Find where the given text appears and provide that cell's center as (X, Y) coordinate. 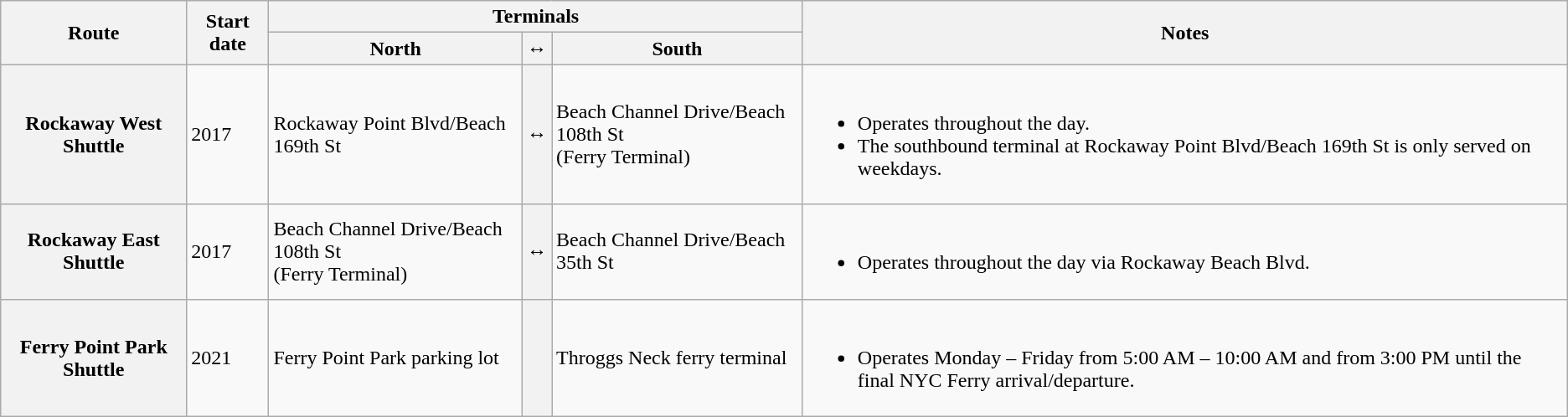
Throggs Neck ferry terminal (678, 358)
Beach Channel Drive/Beach 35th St (678, 251)
Start date (228, 33)
Operates throughout the day.The southbound terminal at Rockaway Point Blvd/Beach 169th St is only served on weekdays. (1184, 134)
Ferry Point Park Shuttle (94, 358)
Rockaway East Shuttle (94, 251)
Operates throughout the day via Rockaway Beach Blvd. (1184, 251)
Route (94, 33)
Ferry Point Park parking lot (395, 358)
Rockaway Point Blvd/Beach 169th St (395, 134)
Rockaway West Shuttle (94, 134)
Operates Monday – Friday from 5:00 AM – 10:00 AM and from 3:00 PM until the final NYC Ferry arrival/departure. (1184, 358)
North (395, 49)
Notes (1184, 33)
South (678, 49)
Terminals (536, 17)
2021 (228, 358)
